Pinpoint the cell where the given text exists, returning its [x, y] midpoint coordinate. 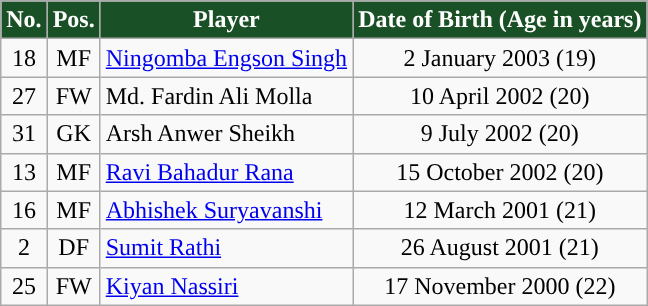
17 November 2000 (22) [500, 286]
31 [24, 134]
18 [24, 58]
Abhishek Suryavanshi [226, 210]
Md. Fardin Ali Molla [226, 96]
15 October 2002 (20) [500, 172]
GK [74, 134]
2 [24, 248]
Ravi Bahadur Rana [226, 172]
16 [24, 210]
25 [24, 286]
No. [24, 20]
27 [24, 96]
Pos. [74, 20]
Ningomba Engson Singh [226, 58]
13 [24, 172]
DF [74, 248]
Player [226, 20]
10 April 2002 (20) [500, 96]
9 July 2002 (20) [500, 134]
26 August 2001 (21) [500, 248]
Date of Birth (Age in years) [500, 20]
Kiyan Nassiri [226, 286]
Sumit Rathi [226, 248]
Arsh Anwer Sheikh [226, 134]
12 March 2001 (21) [500, 210]
2 January 2003 (19) [500, 58]
